Find where the given text appears and provide that cell's center as (x, y) coordinate. 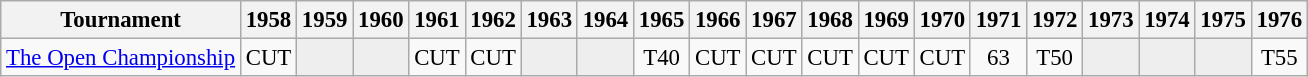
63 (998, 58)
T55 (1279, 58)
1958 (268, 20)
1972 (1055, 20)
1965 (661, 20)
1971 (998, 20)
1967 (774, 20)
1974 (1167, 20)
1960 (381, 20)
Tournament (121, 20)
T50 (1055, 58)
The Open Championship (121, 58)
1966 (718, 20)
1962 (493, 20)
1973 (1111, 20)
T40 (661, 58)
1959 (325, 20)
1963 (549, 20)
1961 (437, 20)
1976 (1279, 20)
1975 (1223, 20)
1970 (942, 20)
1964 (605, 20)
1968 (830, 20)
1969 (886, 20)
